Detect which cell encompasses the target text, then output its (x, y) center coordinate. 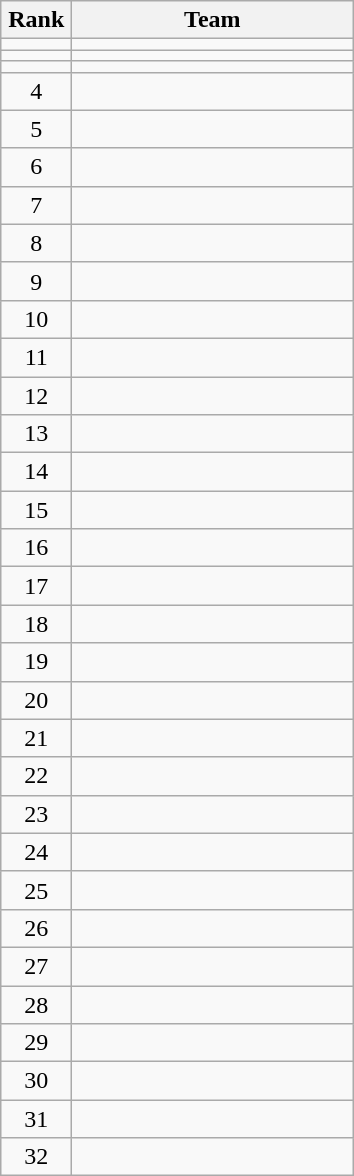
8 (36, 243)
20 (36, 700)
6 (36, 167)
25 (36, 890)
17 (36, 586)
10 (36, 319)
15 (36, 510)
32 (36, 1157)
Team (212, 20)
29 (36, 1043)
22 (36, 776)
13 (36, 434)
18 (36, 624)
24 (36, 852)
14 (36, 472)
28 (36, 1005)
31 (36, 1119)
30 (36, 1081)
7 (36, 205)
21 (36, 738)
27 (36, 966)
19 (36, 662)
5 (36, 129)
9 (36, 281)
4 (36, 91)
12 (36, 395)
16 (36, 548)
23 (36, 814)
26 (36, 928)
Rank (36, 20)
11 (36, 357)
